Determine the [x, y] coordinate at the center of the cell enclosing the given text.  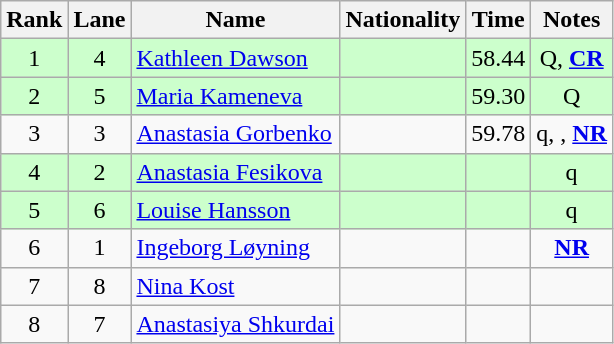
Kathleen Dawson [236, 58]
Lane [100, 20]
58.44 [498, 58]
q, , NR [572, 134]
Louise Hansson [236, 210]
Time [498, 20]
Name [236, 20]
Ingeborg Løyning [236, 248]
59.30 [498, 96]
Anastasiya Shkurdai [236, 324]
Nationality [403, 20]
Anastasia Gorbenko [236, 134]
Notes [572, 20]
Rank [34, 20]
Nina Kost [236, 286]
NR [572, 248]
Maria Kameneva [236, 96]
Q, CR [572, 58]
Anastasia Fesikova [236, 172]
Q [572, 96]
59.78 [498, 134]
